From the cell containing the given text, extract its center point as (X, Y) coordinate. 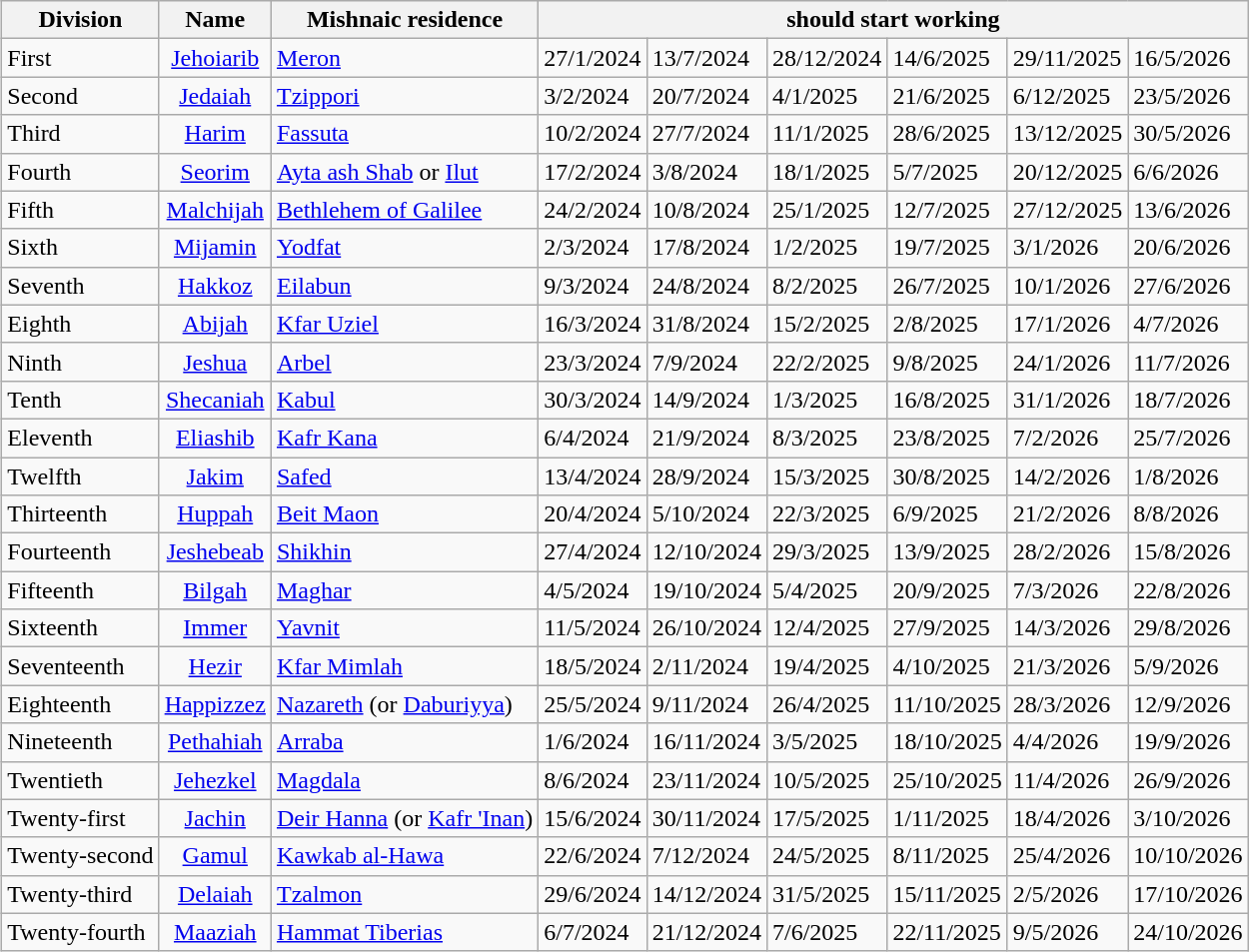
19/4/2025 (826, 666)
22/6/2024 (593, 856)
16/11/2024 (706, 742)
Mishnaic residence (404, 20)
Ayta ash Shab or Ilut (404, 172)
Hakkoz (215, 286)
8/2/2025 (826, 286)
Tenth (80, 400)
23/3/2024 (593, 362)
1/6/2024 (593, 742)
30/5/2026 (1188, 134)
24/2/2024 (593, 210)
Arraba (404, 742)
Seventeenth (80, 666)
27/7/2024 (706, 134)
First (80, 58)
Mijamin (215, 248)
15/8/2026 (1188, 552)
Third (80, 134)
21/6/2025 (947, 96)
Eleventh (80, 438)
17/8/2024 (706, 248)
1/2/2025 (826, 248)
Nazareth (or Daburiyya) (404, 704)
27/4/2024 (593, 552)
1/3/2025 (826, 400)
4/7/2026 (1188, 324)
4/4/2026 (1067, 742)
Eilabun (404, 286)
22/11/2025 (947, 932)
Fassuta (404, 134)
23/5/2026 (1188, 96)
31/5/2025 (826, 894)
5/7/2025 (947, 172)
Tzippori (404, 96)
12/4/2025 (826, 628)
29/3/2025 (826, 552)
Happizzez (215, 704)
Jeshebeab (215, 552)
Pethahiah (215, 742)
22/3/2025 (826, 514)
5/9/2026 (1188, 666)
2/5/2026 (1067, 894)
21/3/2026 (1067, 666)
6/12/2025 (1067, 96)
26/7/2025 (947, 286)
20/7/2024 (706, 96)
17/2/2024 (593, 172)
15/6/2024 (593, 818)
Huppah (215, 514)
14/12/2024 (706, 894)
3/5/2025 (826, 742)
Eighteenth (80, 704)
Thirteenth (80, 514)
24/10/2026 (1188, 932)
5/4/2025 (826, 590)
25/5/2024 (593, 704)
7/12/2024 (706, 856)
16/8/2025 (947, 400)
9/3/2024 (593, 286)
11/5/2024 (593, 628)
20/12/2025 (1067, 172)
10/5/2025 (826, 780)
13/6/2026 (1188, 210)
Safed (404, 476)
3/2/2024 (593, 96)
24/5/2025 (826, 856)
3/1/2026 (1067, 248)
31/8/2024 (706, 324)
Yavnit (404, 628)
4/5/2024 (593, 590)
6/9/2025 (947, 514)
21/12/2024 (706, 932)
Jedaiah (215, 96)
Harim (215, 134)
19/9/2026 (1188, 742)
Kabul (404, 400)
26/9/2026 (1188, 780)
28/6/2025 (947, 134)
29/6/2024 (593, 894)
27/12/2025 (1067, 210)
15/11/2025 (947, 894)
8/3/2025 (826, 438)
31/1/2026 (1067, 400)
Maaziah (215, 932)
15/2/2025 (826, 324)
14/6/2025 (947, 58)
Jeshua (215, 362)
26/10/2024 (706, 628)
Gamul (215, 856)
19/7/2025 (947, 248)
Jehoiarib (215, 58)
6/7/2024 (593, 932)
Meron (404, 58)
22/8/2026 (1188, 590)
4/1/2025 (826, 96)
Kfar Mimlah (404, 666)
18/1/2025 (826, 172)
2/3/2024 (593, 248)
Eliashib (215, 438)
26/4/2025 (826, 704)
21/2/2026 (1067, 514)
1/11/2025 (947, 818)
30/3/2024 (593, 400)
17/5/2025 (826, 818)
Twenty-first (80, 818)
20/9/2025 (947, 590)
23/11/2024 (706, 780)
Fourteenth (80, 552)
Fifteenth (80, 590)
2/11/2024 (706, 666)
22/2/2025 (826, 362)
Bilgah (215, 590)
12/7/2025 (947, 210)
11/7/2026 (1188, 362)
Abijah (215, 324)
Eighth (80, 324)
27/6/2026 (1188, 286)
21/9/2024 (706, 438)
25/1/2025 (826, 210)
10/8/2024 (706, 210)
Twenty-second (80, 856)
30/11/2024 (706, 818)
25/7/2026 (1188, 438)
14/9/2024 (706, 400)
Nineteenth (80, 742)
23/8/2025 (947, 438)
Twenty-third (80, 894)
Twelfth (80, 476)
1/8/2026 (1188, 476)
Hammat Tiberias (404, 932)
8/6/2024 (593, 780)
18/4/2026 (1067, 818)
Immer (215, 628)
14/2/2026 (1067, 476)
16/5/2026 (1188, 58)
13/7/2024 (706, 58)
18/5/2024 (593, 666)
Second (80, 96)
29/11/2025 (1067, 58)
18/7/2026 (1188, 400)
27/9/2025 (947, 628)
Sixteenth (80, 628)
24/8/2024 (706, 286)
10/2/2024 (593, 134)
12/10/2024 (706, 552)
7/3/2026 (1067, 590)
29/8/2026 (1188, 628)
28/9/2024 (706, 476)
Ninth (80, 362)
Fifth (80, 210)
8/11/2025 (947, 856)
13/12/2025 (1067, 134)
30/8/2025 (947, 476)
Magdala (404, 780)
Fourth (80, 172)
7/9/2024 (706, 362)
Arbel (404, 362)
13/4/2024 (593, 476)
10/10/2026 (1188, 856)
Kfar Uziel (404, 324)
Hezir (215, 666)
Beit Maon (404, 514)
Division (80, 20)
7/6/2025 (826, 932)
Name (215, 20)
Jehezkel (215, 780)
4/10/2025 (947, 666)
25/10/2025 (947, 780)
25/4/2026 (1067, 856)
Kafr Kana (404, 438)
2/8/2025 (947, 324)
Shecaniah (215, 400)
7/2/2026 (1067, 438)
Jakim (215, 476)
3/8/2024 (706, 172)
11/1/2025 (826, 134)
Yodfat (404, 248)
10/1/2026 (1067, 286)
Jachin (215, 818)
9/11/2024 (706, 704)
Seventh (80, 286)
28/2/2026 (1067, 552)
6/6/2026 (1188, 172)
13/9/2025 (947, 552)
Bethlehem of Galilee (404, 210)
3/10/2026 (1188, 818)
16/3/2024 (593, 324)
27/1/2024 (593, 58)
20/4/2024 (593, 514)
18/10/2025 (947, 742)
17/1/2026 (1067, 324)
15/3/2025 (826, 476)
Malchijah (215, 210)
6/4/2024 (593, 438)
12/9/2026 (1188, 704)
Tzalmon (404, 894)
19/10/2024 (706, 590)
14/3/2026 (1067, 628)
Shikhin (404, 552)
11/10/2025 (947, 704)
8/8/2026 (1188, 514)
20/6/2026 (1188, 248)
9/5/2026 (1067, 932)
Kawkab al-Hawa (404, 856)
17/10/2026 (1188, 894)
Deir Hanna (or Kafr 'Inan) (404, 818)
28/12/2024 (826, 58)
28/3/2026 (1067, 704)
Sixth (80, 248)
Seorim (215, 172)
Delaiah (215, 894)
11/4/2026 (1067, 780)
9/8/2025 (947, 362)
24/1/2026 (1067, 362)
Maghar (404, 590)
Twenty-fourth (80, 932)
5/10/2024 (706, 514)
should start working (893, 20)
Twentieth (80, 780)
